Locate the cell with the specified text and output its [X, Y] center coordinate. 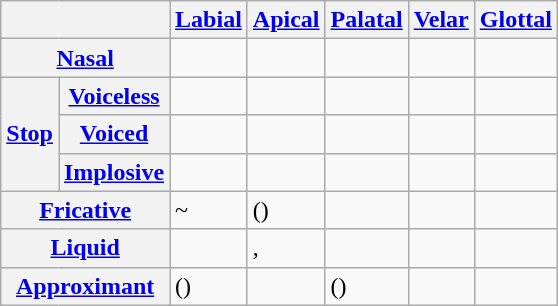
Fricative [86, 210]
Voiceless [114, 96]
Velar [441, 20]
Glottal [516, 20]
Nasal [86, 58]
Voiced [114, 134]
Stop [30, 134]
Implosive [114, 172]
Approximant [86, 286]
~ [209, 210]
Palatal [366, 20]
Liquid [86, 248]
Apical [286, 20]
Labial [209, 20]
, [286, 248]
